Extract the (x, y) coordinate from the center of the cell holding the provided text.  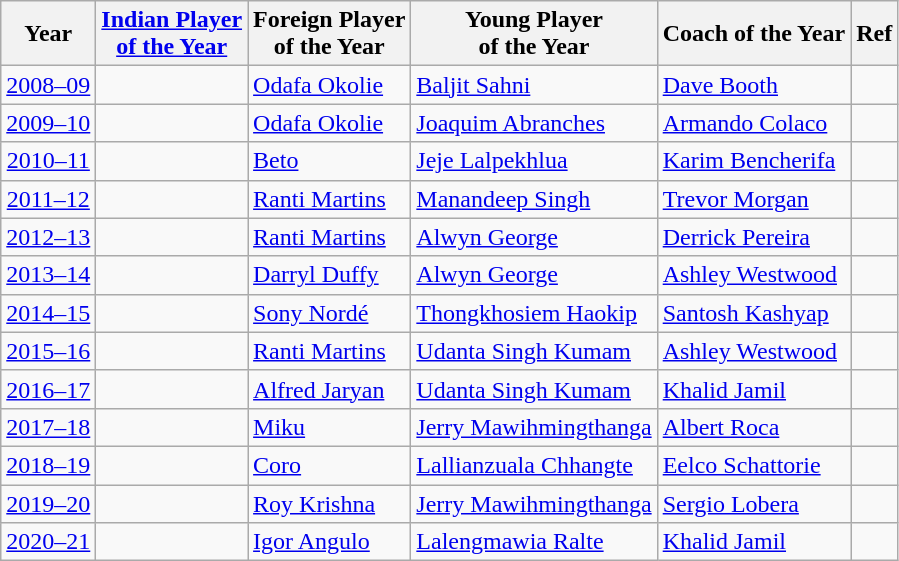
Baljit Sahni (534, 85)
Coro (330, 465)
Coach of the Year (754, 34)
2013–14 (48, 275)
Beto (330, 161)
Albert Roca (754, 427)
2010–11 (48, 161)
Sergio Lobera (754, 503)
Armando Colaco (754, 123)
2014–15 (48, 313)
Indian Playerof the Year (172, 34)
Dave Booth (754, 85)
Trevor Morgan (754, 199)
Derrick Pereira (754, 237)
2018–19 (48, 465)
2008–09 (48, 85)
Karim Bencherifa (754, 161)
Year (48, 34)
Igor Angulo (330, 542)
2019–20 (48, 503)
2016–17 (48, 389)
Roy Krishna (330, 503)
Young Playerof the Year (534, 34)
Foreign Playerof the Year (330, 34)
Darryl Duffy (330, 275)
2012–13 (48, 237)
Miku (330, 427)
Joaquim Abranches (534, 123)
2017–18 (48, 427)
Eelco Schattorie (754, 465)
2015–16 (48, 351)
Lalengmawia Ralte (534, 542)
2020–21 (48, 542)
Ref (874, 34)
Santosh Kashyap (754, 313)
Sony Nordé (330, 313)
Manandeep Singh (534, 199)
Jeje Lalpekhlua (534, 161)
2011–12 (48, 199)
Thongkhosiem Haokip (534, 313)
Lallianzuala Chhangte (534, 465)
2009–10 (48, 123)
Alfred Jaryan (330, 389)
